Locate the cell with the specified text and output its [x, y] center coordinate. 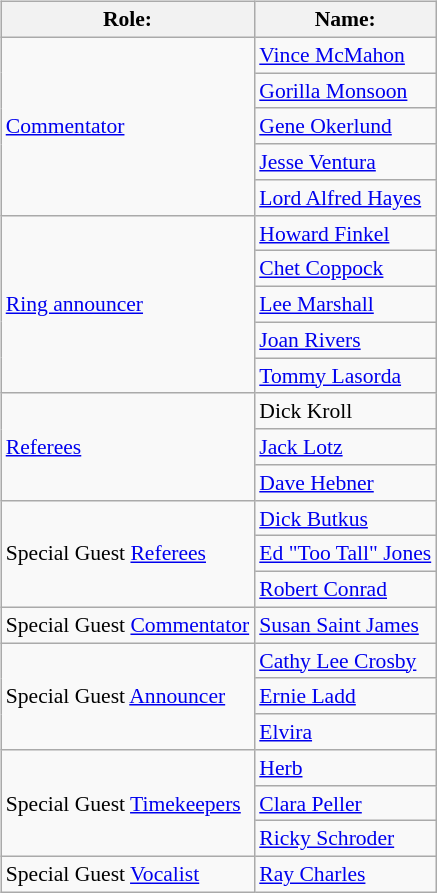
Herb [345, 768]
Special Guest Timekeepers [128, 804]
Tommy Lasorda [345, 376]
Special Guest Referees [128, 554]
Commentator [128, 126]
Gene Okerlund [345, 126]
Name: [345, 20]
Special Guest Announcer [128, 696]
Referees [128, 446]
Role: [128, 20]
Joan Rivers [345, 340]
Clara Peller [345, 803]
Ed "Too Tall" Jones [345, 554]
Howard Finkel [345, 233]
Special Guest Vocalist [128, 875]
Ring announcer [128, 304]
Jack Lotz [345, 447]
Dick Kroll [345, 411]
Chet Coppock [345, 269]
Ray Charles [345, 875]
Special Guest Commentator [128, 625]
Susan Saint James [345, 625]
Gorilla Monsoon [345, 91]
Lee Marshall [345, 305]
Lord Alfred Hayes [345, 198]
Cathy Lee Crosby [345, 661]
Ernie Ladd [345, 696]
Vince McMahon [345, 55]
Dick Butkus [345, 518]
Dave Hebner [345, 483]
Jesse Ventura [345, 162]
Ricky Schroder [345, 839]
Robert Conrad [345, 590]
Elvira [345, 732]
